Locate the cell with the specified text and output its (x, y) center coordinate. 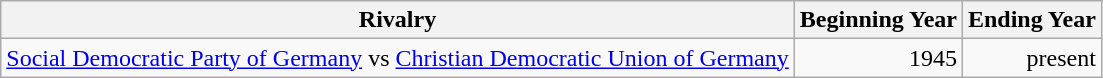
1945 (878, 58)
Rivalry (398, 20)
Social Democratic Party of Germany vs Christian Democratic Union of Germany (398, 58)
Ending Year (1032, 20)
present (1032, 58)
Beginning Year (878, 20)
